Identify which cell holds the provided text, then report its (X, Y) central coordinate. 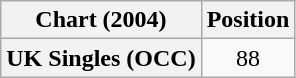
UK Singles (OCC) (101, 58)
88 (248, 58)
Chart (2004) (101, 20)
Position (248, 20)
